Detect which cell encompasses the target text, then output its [x, y] center coordinate. 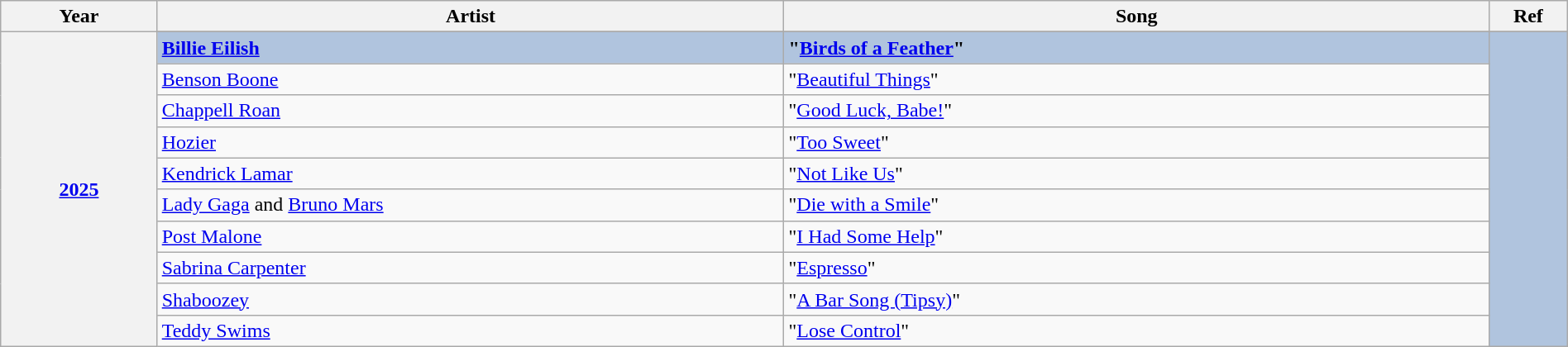
Lady Gaga and Bruno Mars [471, 205]
"Not Like Us" [1136, 173]
Teddy Swims [471, 330]
Artist [471, 17]
Song [1136, 17]
Ref [1528, 17]
"A Bar Song (Tipsy)" [1136, 299]
Post Malone [471, 236]
Benson Boone [471, 79]
"Die with a Smile" [1136, 205]
Shaboozey [471, 299]
"Espresso" [1136, 268]
Hozier [471, 142]
Kendrick Lamar [471, 173]
"Birds of a Feather" [1136, 48]
2025 [79, 190]
Sabrina Carpenter [471, 268]
Year [79, 17]
Billie Eilish [471, 48]
"Beautiful Things" [1136, 79]
Chappell Roan [471, 111]
"Good Luck, Babe!" [1136, 111]
"Lose Control" [1136, 330]
"Too Sweet" [1136, 142]
"I Had Some Help" [1136, 236]
